Scan for the cell matching the given text and deliver its (x, y) coordinate at center. 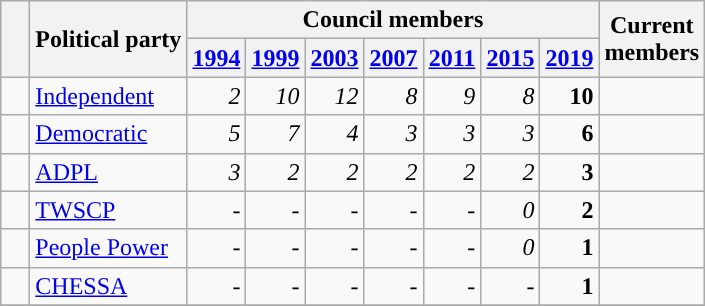
Independent (108, 96)
5 (216, 134)
Currentmembers (652, 39)
Political party (108, 39)
7 (276, 134)
Council members (393, 20)
2007 (394, 58)
1999 (276, 58)
2019 (570, 58)
4 (334, 134)
2011 (452, 58)
Democratic (108, 134)
ADPL (108, 172)
People Power (108, 248)
TWSCP (108, 210)
2015 (510, 58)
12 (334, 96)
2003 (334, 58)
CHESSA (108, 286)
9 (452, 96)
1994 (216, 58)
6 (570, 134)
